Determine the [X, Y] coordinate at the center of the cell enclosing the given text.  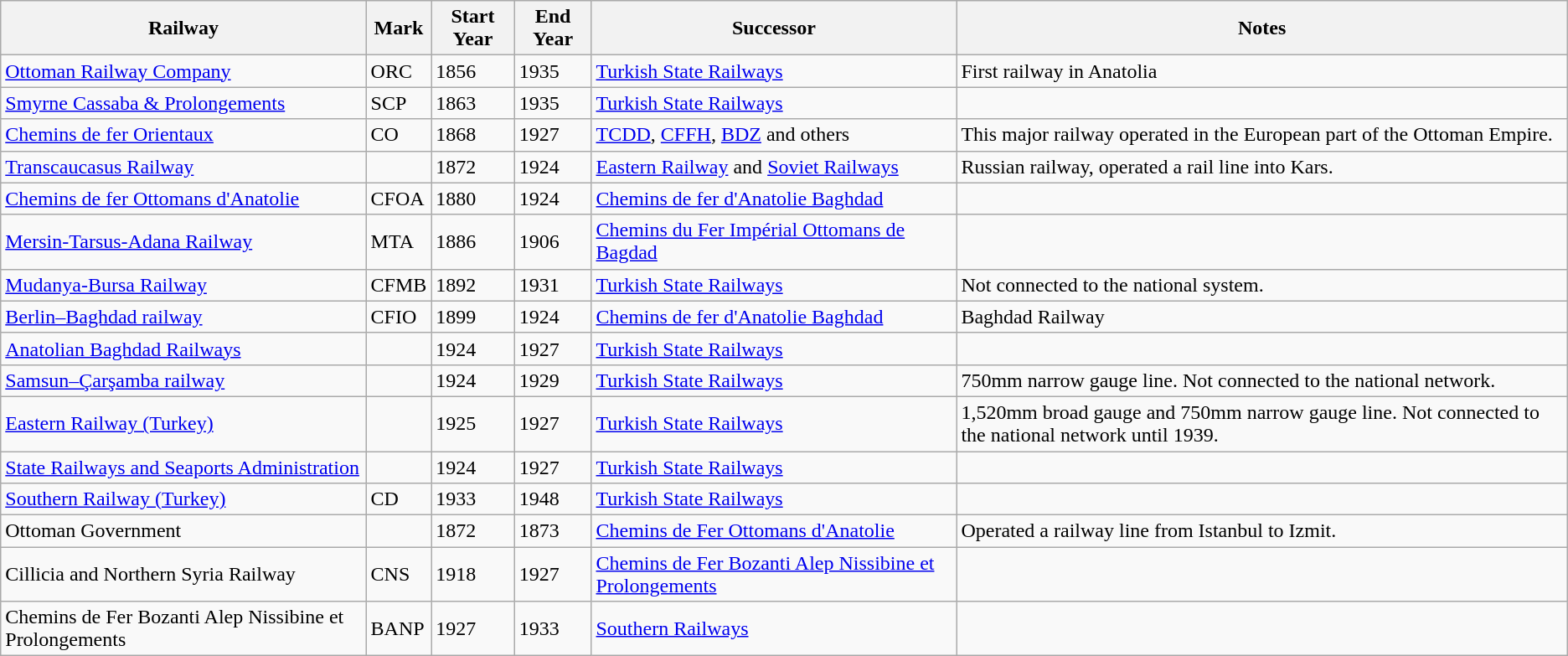
First railway in Anatolia [1261, 71]
Operated a railway line from Istanbul to Izmit. [1261, 531]
Anatolian Baghdad Railways [183, 349]
Samsun–Çarşamba railway [183, 380]
Mark [399, 28]
Mersin-Tarsus-Adana Railway [183, 241]
Southern Railway (Turkey) [183, 499]
Cillicia and Northern Syria Railway [183, 575]
Ottoman Government [183, 531]
1863 [472, 103]
Southern Railways [774, 628]
CFMB [399, 285]
CNS [399, 575]
Eastern Railway and Soviet Railways [774, 167]
CFIO [399, 317]
1868 [472, 135]
1931 [553, 285]
SCP [399, 103]
1,520mm broad gauge and 750mm narrow gauge line. Not connected to the national network until 1939. [1261, 424]
Chemins de Fer Ottomans d'Anatolie [774, 531]
1899 [472, 317]
Mudanya-Bursa Railway [183, 285]
Chemins du Fer Impérial Ottomans de Bagdad [774, 241]
1892 [472, 285]
1925 [472, 424]
Railway [183, 28]
Successor [774, 28]
1918 [472, 575]
Eastern Railway (Turkey) [183, 424]
Ottoman Railway Company [183, 71]
1906 [553, 241]
Transcaucasus Railway [183, 167]
750mm narrow gauge line. Not connected to the national network. [1261, 380]
ORC [399, 71]
End Year [553, 28]
This major railway operated in the European part of the Ottoman Empire. [1261, 135]
Berlin–Baghdad railway [183, 317]
1886 [472, 241]
BANP [399, 628]
State Railways and Seaports Administration [183, 467]
1873 [553, 531]
Chemins de fer Orientaux [183, 135]
CD [399, 499]
Start Year [472, 28]
CFOA [399, 199]
1929 [553, 380]
CO [399, 135]
Smyrne Cassaba & Prolongements [183, 103]
TCDD, CFFH, BDZ and others [774, 135]
Notes [1261, 28]
Russian railway, operated a rail line into Kars. [1261, 167]
Baghdad Railway [1261, 317]
MTA [399, 241]
1948 [553, 499]
1856 [472, 71]
Not connected to the national system. [1261, 285]
Chemins de fer Ottomans d'Anatolie [183, 199]
1880 [472, 199]
